From the cell containing the given text, extract its center point as [X, Y] coordinate. 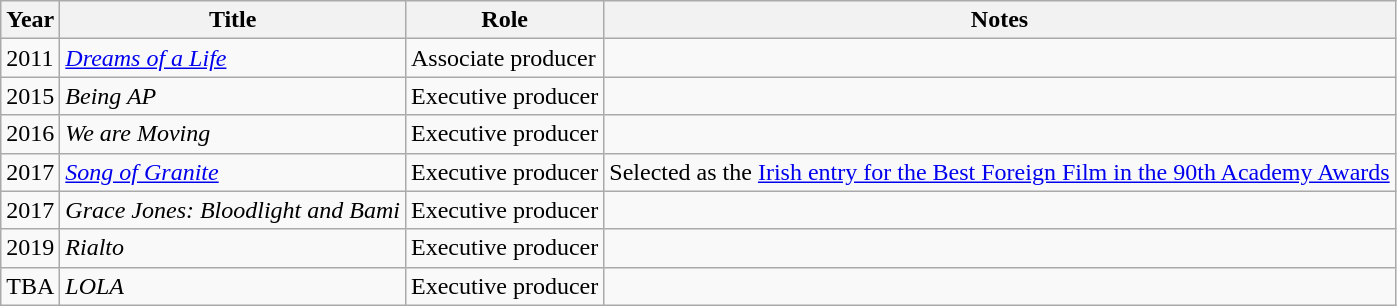
Associate producer [504, 58]
Grace Jones: Bloodlight and Bami [233, 210]
TBA [30, 286]
Rialto [233, 248]
Song of Granite [233, 172]
LOLA [233, 286]
Year [30, 20]
2015 [30, 96]
Dreams of a Life [233, 58]
Notes [1000, 20]
2019 [30, 248]
Selected as the Irish entry for the Best Foreign Film in the 90th Academy Awards [1000, 172]
Being AP [233, 96]
Title [233, 20]
2011 [30, 58]
Role [504, 20]
2016 [30, 134]
We are Moving [233, 134]
